Detect which cell encompasses the target text, then output its (x, y) center coordinate. 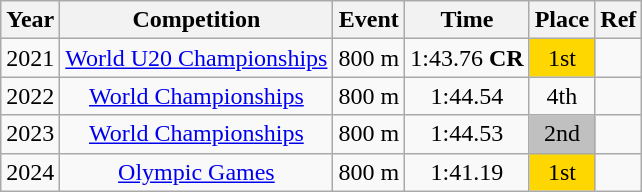
Year (30, 20)
2022 (30, 96)
1:44.53 (467, 134)
World U20 Championships (196, 58)
2nd (562, 134)
Time (467, 20)
2024 (30, 172)
Olympic Games (196, 172)
4th (562, 96)
Place (562, 20)
1:43.76 CR (467, 58)
2023 (30, 134)
Ref (618, 20)
Competition (196, 20)
1:44.54 (467, 96)
Event (369, 20)
2021 (30, 58)
1:41.19 (467, 172)
